Capture the cell that displays the provided text and extract its (x, y) central coordinate. 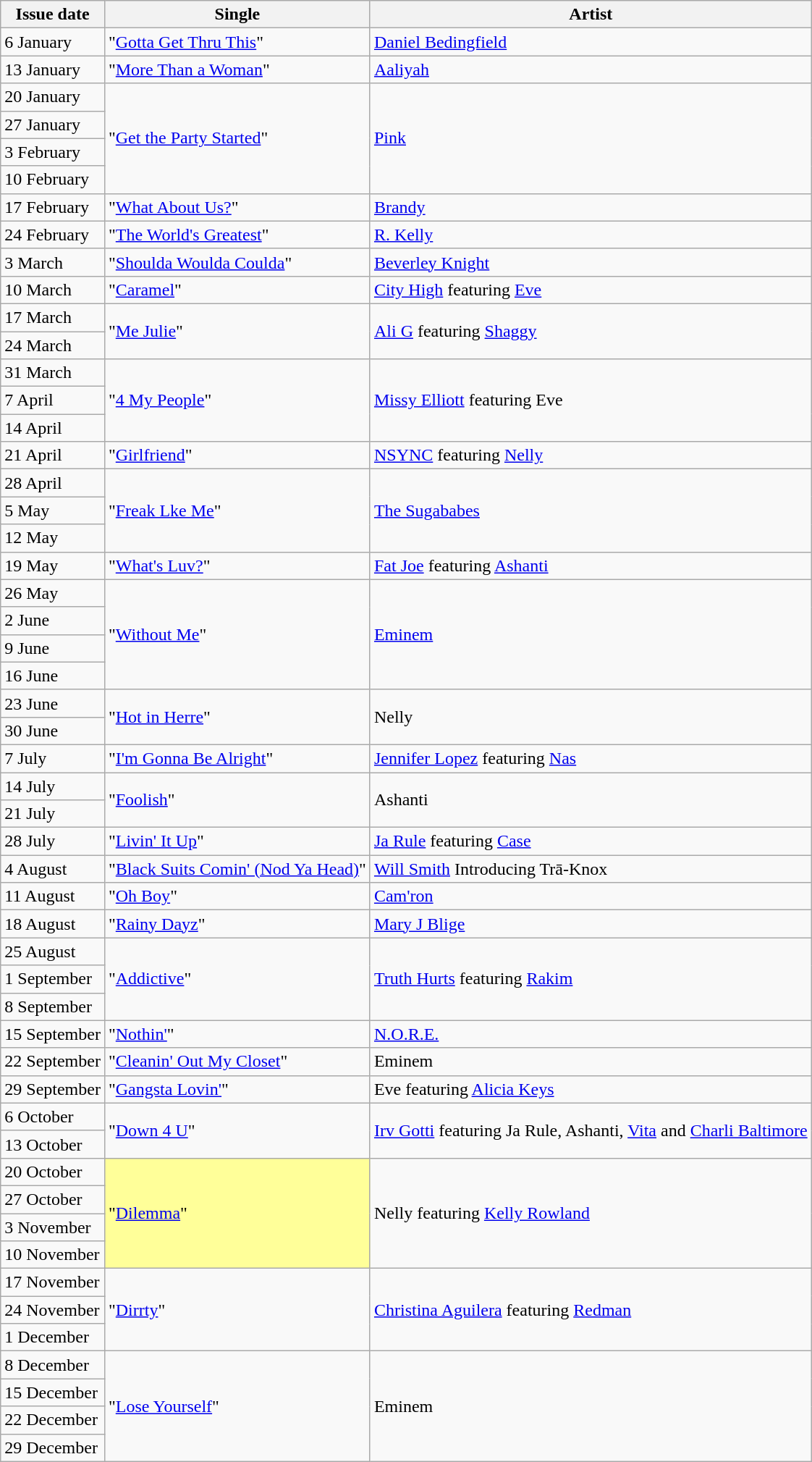
2 June (53, 621)
3 March (53, 262)
13 October (53, 1144)
10 February (53, 180)
"Get the Party Started" (237, 138)
Christina Aguilera featuring Redman (591, 1310)
29 December (53, 1448)
7 April (53, 400)
31 March (53, 373)
29 September (53, 1089)
16 June (53, 676)
27 January (53, 125)
"Me Julie" (237, 331)
R. Kelly (591, 235)
"Without Me" (237, 634)
17 February (53, 207)
28 April (53, 483)
"Girlfriend" (237, 455)
6 January (53, 42)
"Hot in Herre" (237, 717)
14 April (53, 428)
28 July (53, 841)
26 May (53, 593)
Eve featuring Alicia Keys (591, 1089)
Ali G featuring Shaggy (591, 331)
"4 My People" (237, 400)
"Dirrty" (237, 1310)
"Down 4 U" (237, 1130)
27 October (53, 1199)
20 January (53, 97)
Single (237, 14)
Mary J Blige (591, 924)
30 June (53, 731)
12 May (53, 538)
Nelly (591, 717)
"Oh Boy" (237, 896)
21 April (53, 455)
Irv Gotti featuring Ja Rule, Ashanti, Vita and Charli Baltimore (591, 1130)
"Cleanin' Out My Closet" (237, 1062)
7 July (53, 758)
6 October (53, 1117)
"More Than a Woman" (237, 70)
"Shoulda Woulda Coulda" (237, 262)
11 August (53, 896)
10 March (53, 290)
"What About Us?" (237, 207)
21 July (53, 814)
Will Smith Introducing Trā-Knox (591, 869)
Artist (591, 14)
Jennifer Lopez featuring Nas (591, 758)
"Dilemma" (237, 1213)
The Sugababes (591, 511)
NSYNC featuring Nelly (591, 455)
Pink (591, 138)
13 January (53, 70)
15 December (53, 1392)
"Lose Yourself" (237, 1406)
4 August (53, 869)
Aaliyah (591, 70)
24 November (53, 1310)
"Freak Lke Me" (237, 511)
Missy Elliott featuring Eve (591, 400)
Daniel Bedingfield (591, 42)
"Gangsta Lovin'" (237, 1089)
Nelly featuring Kelly Rowland (591, 1213)
15 September (53, 1034)
Beverley Knight (591, 262)
23 June (53, 703)
8 December (53, 1365)
Fat Joe featuring Ashanti (591, 566)
24 March (53, 345)
"Foolish" (237, 799)
"Rainy Dayz" (237, 924)
"Nothin'" (237, 1034)
3 November (53, 1227)
City High featuring Eve (591, 290)
Truth Hurts featuring Rakim (591, 979)
Issue date (53, 14)
22 December (53, 1420)
Cam'ron (591, 896)
19 May (53, 566)
"Livin' It Up" (237, 841)
1 December (53, 1337)
9 June (53, 648)
"Gotta Get Thru This" (237, 42)
17 March (53, 317)
25 August (53, 951)
Ja Rule featuring Case (591, 841)
5 May (53, 511)
"Addictive" (237, 979)
"Black Suits Comin' (Nod Ya Head)" (237, 869)
"What's Luv?" (237, 566)
"Caramel" (237, 290)
"I'm Gonna Be Alright" (237, 758)
3 February (53, 152)
14 July (53, 786)
Ashanti (591, 799)
Brandy (591, 207)
10 November (53, 1255)
N.O.R.E. (591, 1034)
22 September (53, 1062)
18 August (53, 924)
8 September (53, 1007)
1 September (53, 979)
"The World's Greatest" (237, 235)
24 February (53, 235)
17 November (53, 1282)
20 October (53, 1172)
